Find where the given text appears and provide that cell's center as [x, y] coordinate. 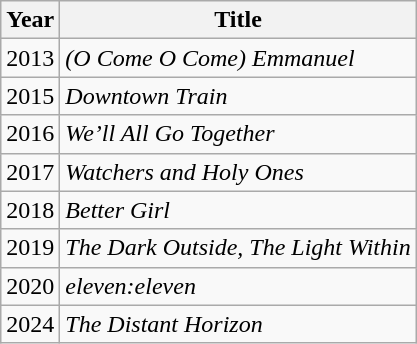
2018 [30, 210]
Year [30, 20]
We’ll All Go Together [238, 134]
2013 [30, 58]
2017 [30, 172]
The Dark Outside, The Light Within [238, 248]
2020 [30, 286]
2024 [30, 324]
Title [238, 20]
Watchers and Holy Ones [238, 172]
2016 [30, 134]
Better Girl [238, 210]
eleven:eleven [238, 286]
2015 [30, 96]
2019 [30, 248]
(O Come O Come) Emmanuel [238, 58]
The Distant Horizon [238, 324]
Downtown Train [238, 96]
